Return the [X, Y] coordinate for the center point of the cell that contains the specified text.  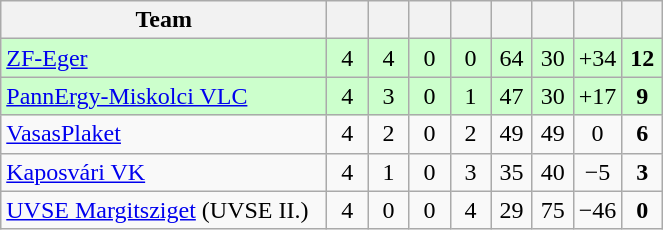
UVSE Margitsziget (UVSE II.) [164, 210]
47 [512, 96]
35 [512, 172]
VasasPlaket [164, 134]
29 [512, 210]
Kaposvári VK [164, 172]
64 [512, 58]
PannErgy-Miskolci VLC [164, 96]
ZF-Eger [164, 58]
12 [642, 58]
9 [642, 96]
−5 [598, 172]
Team [164, 20]
6 [642, 134]
−46 [598, 210]
75 [552, 210]
+17 [598, 96]
+34 [598, 58]
40 [552, 172]
